Provide the (x, y) coordinate of the cell's center where the given text is located.  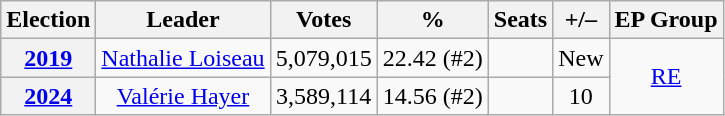
3,589,114 (324, 96)
5,079,015 (324, 58)
EP Group (666, 20)
Nathalie Loiseau (183, 58)
14.56 (#2) (432, 96)
2019 (48, 58)
Valérie Hayer (183, 96)
2024 (48, 96)
22.42 (#2) (432, 58)
+/– (581, 20)
% (432, 20)
New (581, 58)
10 (581, 96)
Votes (324, 20)
RE (666, 77)
Leader (183, 20)
Election (48, 20)
Seats (520, 20)
